Determine the [x, y] coordinate at the center of the cell enclosing the given text.  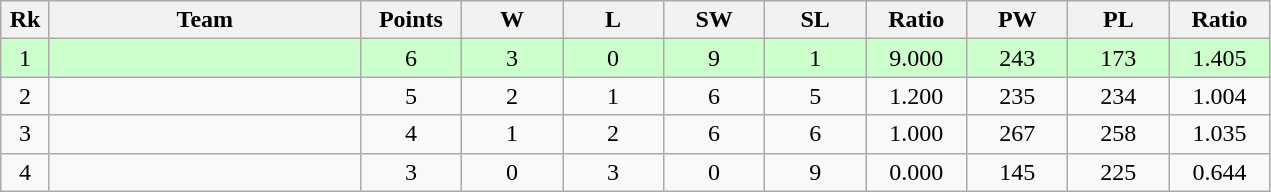
243 [1018, 58]
235 [1018, 96]
234 [1118, 96]
173 [1118, 58]
0.000 [916, 172]
SL [816, 20]
PW [1018, 20]
1.000 [916, 134]
1.405 [1220, 58]
Team [204, 20]
Points [410, 20]
1.200 [916, 96]
258 [1118, 134]
W [512, 20]
1.004 [1220, 96]
9.000 [916, 58]
SW [714, 20]
0.644 [1220, 172]
PL [1118, 20]
145 [1018, 172]
L [612, 20]
225 [1118, 172]
267 [1018, 134]
Rk [26, 20]
1.035 [1220, 134]
